Output the [X, Y] coordinate of the center of the cell containing the given text.  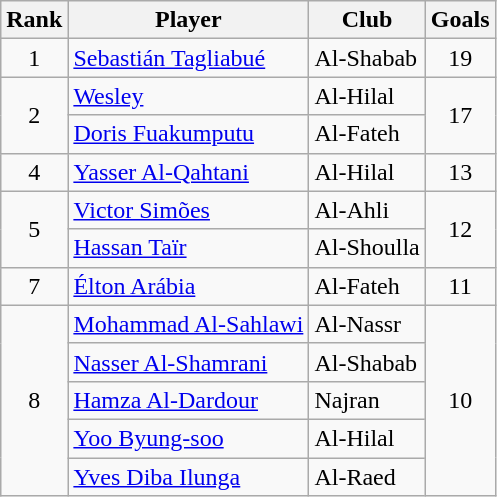
17 [460, 115]
7 [34, 286]
Sebastián Tagliabué [188, 58]
Wesley [188, 96]
Najran [367, 400]
5 [34, 229]
19 [460, 58]
4 [34, 172]
2 [34, 115]
Al-Nassr [367, 324]
Yves Diba Ilunga [188, 477]
Player [188, 20]
Rank [34, 20]
Hassan Taïr [188, 248]
Al-Shoulla [367, 248]
Mohammad Al-Sahlawi [188, 324]
Al-Ahli [367, 210]
10 [460, 400]
Yasser Al-Qahtani [188, 172]
Club [367, 20]
8 [34, 400]
Goals [460, 20]
1 [34, 58]
12 [460, 229]
Yoo Byung-soo [188, 438]
Victor Simões [188, 210]
11 [460, 286]
Élton Arábia [188, 286]
Doris Fuakumputu [188, 134]
13 [460, 172]
Al-Raed [367, 477]
Hamza Al-Dardour [188, 400]
Nasser Al-Shamrani [188, 362]
